Locate the cell with the specified text and output its [X, Y] center coordinate. 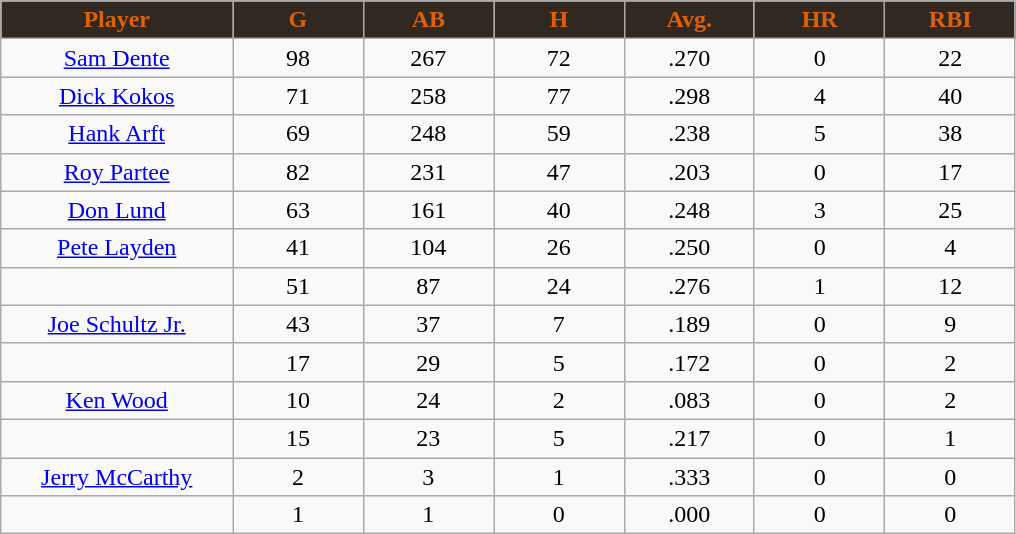
RBI [950, 20]
43 [298, 324]
.298 [689, 96]
98 [298, 58]
15 [298, 438]
HR [819, 20]
Dick Kokos [117, 96]
H [559, 20]
161 [428, 210]
104 [428, 248]
Pete Layden [117, 248]
Roy Partee [117, 172]
47 [559, 172]
.248 [689, 210]
Don Lund [117, 210]
37 [428, 324]
.276 [689, 286]
.270 [689, 58]
9 [950, 324]
29 [428, 362]
22 [950, 58]
G [298, 20]
Player [117, 20]
.250 [689, 248]
72 [559, 58]
Ken Wood [117, 400]
77 [559, 96]
267 [428, 58]
51 [298, 286]
12 [950, 286]
248 [428, 134]
.000 [689, 515]
38 [950, 134]
.203 [689, 172]
.189 [689, 324]
26 [559, 248]
23 [428, 438]
.333 [689, 477]
59 [559, 134]
.172 [689, 362]
87 [428, 286]
.217 [689, 438]
231 [428, 172]
7 [559, 324]
Jerry McCarthy [117, 477]
25 [950, 210]
Avg. [689, 20]
10 [298, 400]
Joe Schultz Jr. [117, 324]
71 [298, 96]
258 [428, 96]
AB [428, 20]
Hank Arft [117, 134]
Sam Dente [117, 58]
.238 [689, 134]
82 [298, 172]
.083 [689, 400]
41 [298, 248]
69 [298, 134]
63 [298, 210]
